Return the [x, y] coordinate for the center point of the cell that contains the specified text.  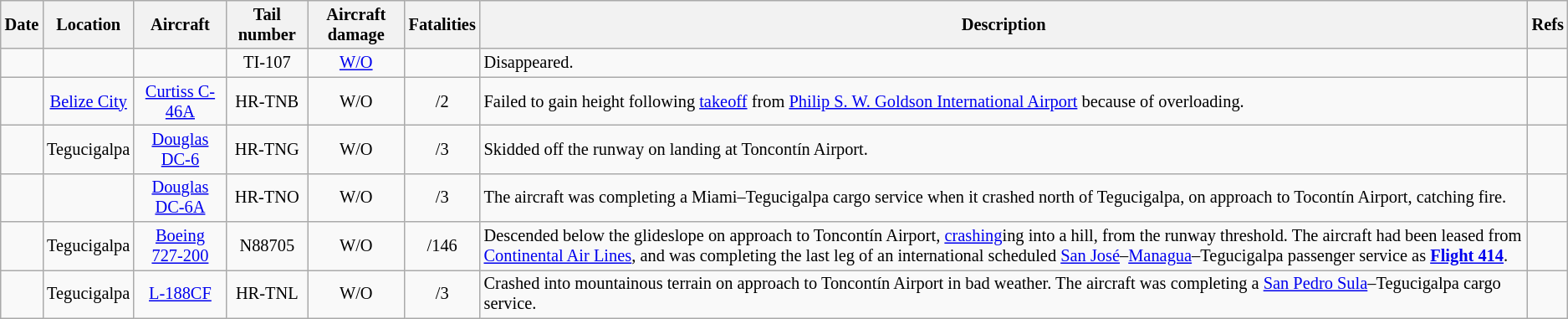
HR-TNO [268, 198]
HR-TNB [268, 101]
Disappeared. [1004, 63]
The aircraft was completing a Miami–Tegucigalpa cargo service when it crashed north of Tegucigalpa, on approach to Tocontín Airport, catching fire. [1004, 198]
Location [89, 24]
Refs [1548, 24]
/2 [442, 101]
Description [1004, 24]
L-188CF [180, 294]
Douglas DC-6A [180, 198]
Tail number [268, 24]
Fatalities [442, 24]
Failed to gain height following takeoff from Philip S. W. Goldson International Airport because of overloading. [1004, 101]
Date [22, 24]
Aircraft damage [356, 24]
HR-TNL [268, 294]
Curtiss C-46A [180, 101]
Aircraft [180, 24]
N88705 [268, 246]
TI-107 [268, 63]
Douglas DC-6 [180, 149]
/146 [442, 246]
Belize City [89, 101]
Skidded off the runway on landing at Toncontín Airport. [1004, 149]
HR-TNG [268, 149]
Boeing 727-200 [180, 246]
